Detect which cell encompasses the target text, then output its [x, y] center coordinate. 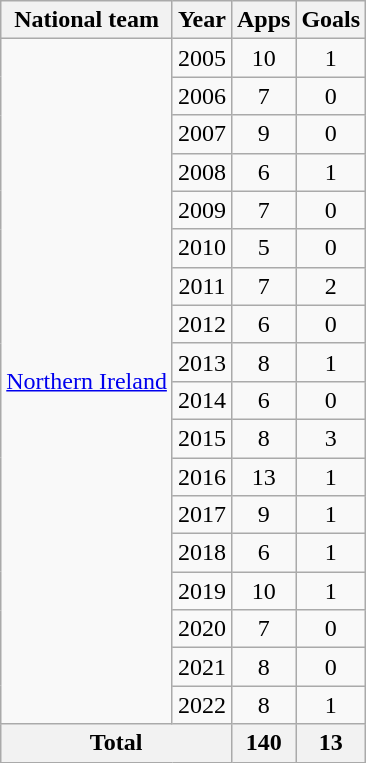
2022 [202, 705]
2007 [202, 134]
2016 [202, 477]
2009 [202, 210]
2019 [202, 591]
Year [202, 20]
140 [263, 743]
2021 [202, 667]
2018 [202, 553]
2008 [202, 172]
Apps [263, 20]
2017 [202, 515]
2011 [202, 286]
2012 [202, 324]
3 [331, 438]
National team [87, 20]
2006 [202, 96]
5 [263, 248]
Total [116, 743]
2015 [202, 438]
2 [331, 286]
2005 [202, 58]
2013 [202, 362]
2010 [202, 248]
2014 [202, 400]
2020 [202, 629]
Goals [331, 20]
Northern Ireland [87, 382]
